Detect which cell encompasses the target text, then output its [X, Y] center coordinate. 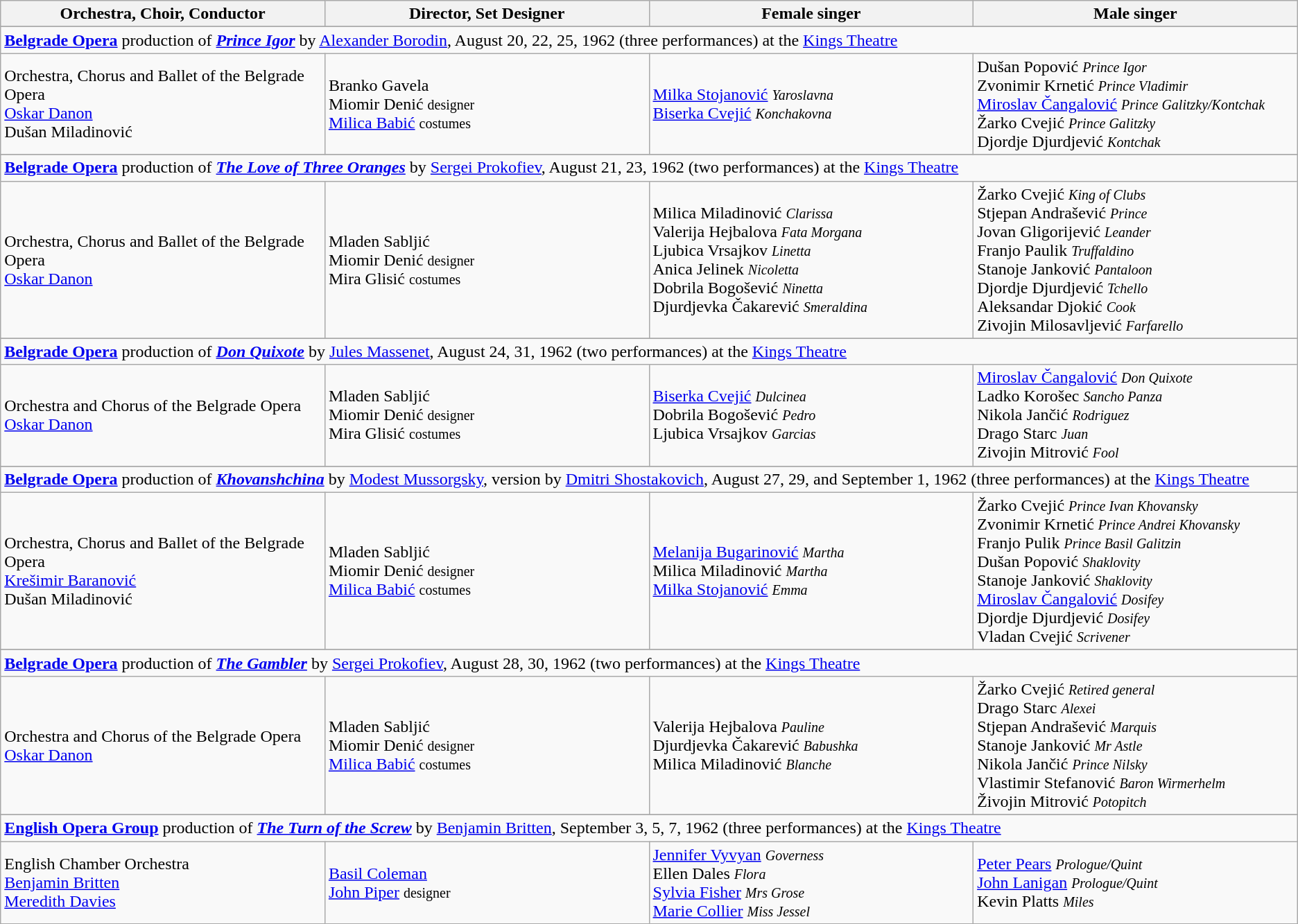
Belgrade Opera production of The Love of Three Oranges by Sergei Prokofiev, August 21, 23, 1962 (two performances) at the Kings Theatre [649, 168]
Orchestra, Chorus and Ballet of the Belgrade OperaOskar DanonDušan Miladinović [163, 104]
Belgrade Opera production of The Gambler by Sergei Prokofiev, August 28, 30, 1962 (two performances) at the Kings Theatre [649, 663]
Valerija Hejbalova PaulineDjurdjevka Čakarević BabushkaMilica Miladinović Blanche [811, 745]
Milka Stojanović YaroslavnaBiserka Cvejić Konchakovna [811, 104]
English Chamber OrchestraBenjamin BrittenMeredith Davies [163, 883]
Jennifer Vyvyan GovernessEllen Dales FloraSylvia Fisher Mrs GroseMarie Collier Miss Jessel [811, 883]
Peter Pears Prologue/QuintJohn Lanigan Prologue/QuintKevin Platts Miles [1136, 883]
Belgrade Opera production of Don Quixote by Jules Massenet, August 24, 31, 1962 (two performances) at the Kings Theatre [649, 351]
Basil ColemanJohn Piper designer [487, 883]
Director, Set Designer [487, 14]
Orchestra, Chorus and Ballet of the Belgrade OperaKrešimir BaranovićDušan Miladinović [163, 571]
Female singer [811, 14]
Miroslav Čangalović Don QuixoteLadko Korošec Sancho PanzaNikola Jančić RodriguezDrago Starc JuanZivojin Mitrović Fool [1136, 415]
Belgrade Opera production of Prince Igor by Alexander Borodin, August 20, 22, 25, 1962 (three performances) at the Kings Theatre [649, 40]
Biserka Cvejić DulcineaDobrila Bogošević PedroLjubica Vrsajkov Garcias [811, 415]
Branko GavelaMiomir Denić designerMilica Babić costumes [487, 104]
Orchestra, Choir, Conductor [163, 14]
English Opera Group production of The Turn of the Screw by Benjamin Britten, September 3, 5, 7, 1962 (three performances) at the Kings Theatre [649, 828]
Male singer [1136, 14]
Melanija Bugarinović MarthaMilica Miladinović MarthaMilka Stojanović Emma [811, 571]
Orchestra, Chorus and Ballet of the Belgrade OperaOskar Danon [163, 259]
